Return [x, y] of the center of cell containing provided text 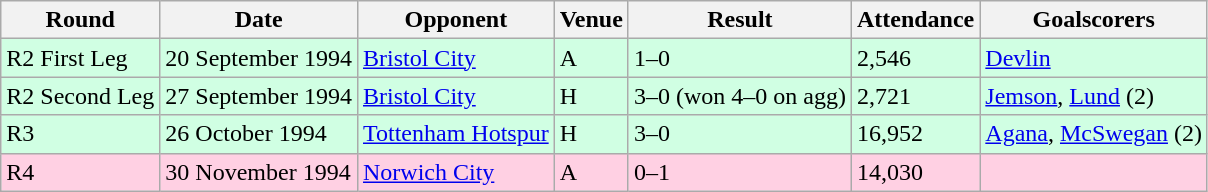
R4 [80, 172]
14,030 [915, 172]
R3 [80, 134]
Result [740, 20]
Goalscorers [1094, 20]
Venue [591, 20]
Devlin [1094, 58]
Norwich City [456, 172]
2,721 [915, 96]
16,952 [915, 134]
20 September 1994 [259, 58]
Round [80, 20]
26 October 1994 [259, 134]
R2 First Leg [80, 58]
Agana, McSwegan (2) [1094, 134]
Tottenham Hotspur [456, 134]
2,546 [915, 58]
3–0 (won 4–0 on agg) [740, 96]
27 September 1994 [259, 96]
0–1 [740, 172]
1–0 [740, 58]
R2 Second Leg [80, 96]
30 November 1994 [259, 172]
Attendance [915, 20]
Opponent [456, 20]
3–0 [740, 134]
Date [259, 20]
Jemson, Lund (2) [1094, 96]
